Return the (X, Y) coordinate for the center point of the cell that contains the specified text.  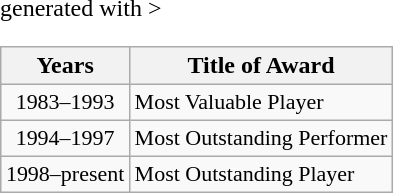
1998–present (66, 174)
Most Valuable Player (260, 103)
Title of Award (260, 66)
Most Outstanding Performer (260, 139)
Most Outstanding Player (260, 174)
Years (66, 66)
1994–1997 (66, 139)
1983–1993 (66, 103)
